For the text-containing cell, return its midpoint in [x, y] coordinate format. 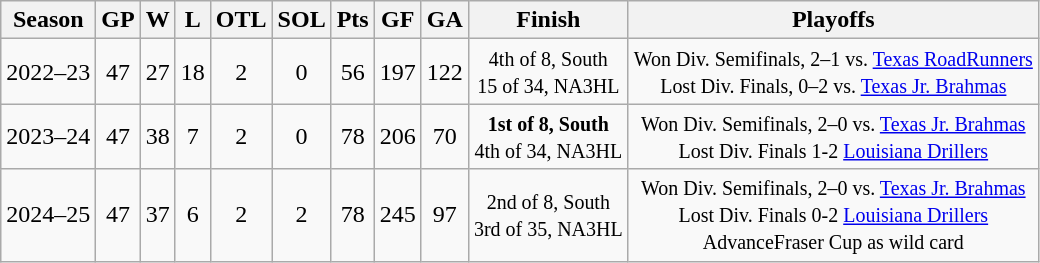
OTL [241, 20]
38 [158, 136]
27 [158, 72]
6 [192, 215]
W [158, 20]
L [192, 20]
SOL [302, 20]
GA [444, 20]
2022–23 [48, 72]
18 [192, 72]
206 [398, 136]
Won Div. Semifinals, 2–1 vs. Texas RoadRunnersLost Div. Finals, 0–2 vs. Texas Jr. Brahmas [833, 72]
GP [118, 20]
Pts [352, 20]
97 [444, 215]
245 [398, 215]
Season [48, 20]
Won Div. Semifinals, 2–0 vs. Texas Jr. BrahmasLost Div. Finals 0-2 Louisiana DrillersAdvanceFraser Cup as wild card [833, 215]
2023–24 [48, 136]
56 [352, 72]
37 [158, 215]
7 [192, 136]
2024–25 [48, 215]
1st of 8, South4th of 34, NA3HL [548, 136]
70 [444, 136]
Won Div. Semifinals, 2–0 vs. Texas Jr. BrahmasLost Div. Finals 1-2 Louisiana Drillers [833, 136]
197 [398, 72]
4th of 8, South15 of 34, NA3HL [548, 72]
122 [444, 72]
2nd of 8, South3rd of 35, NA3HL [548, 215]
Playoffs [833, 20]
Finish [548, 20]
GF [398, 20]
